For the text-containing cell, return its midpoint in [X, Y] coordinate format. 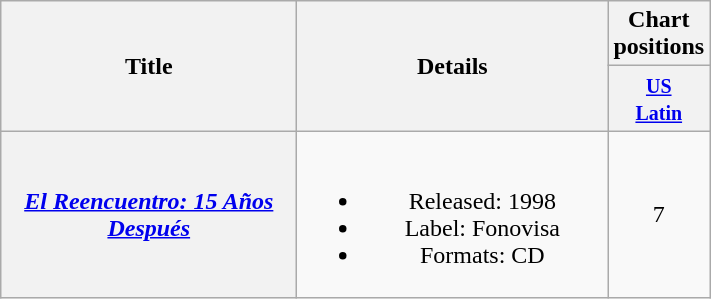
Released: 1998Label: FonovisaFormats: CD [452, 214]
USLatin [659, 98]
Title [149, 66]
Chart positions [659, 34]
El Reencuentro: 15 Años Después [149, 214]
Details [452, 66]
7 [659, 214]
